From the cell containing the given text, extract its center point as (X, Y) coordinate. 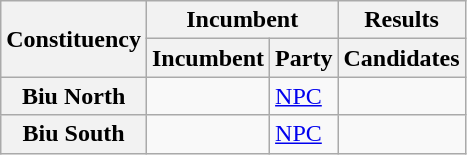
Results (402, 20)
Party (304, 58)
Biu North (74, 96)
Biu South (74, 134)
Candidates (402, 58)
Constituency (74, 39)
